Return [X, Y] of the center of cell containing provided text 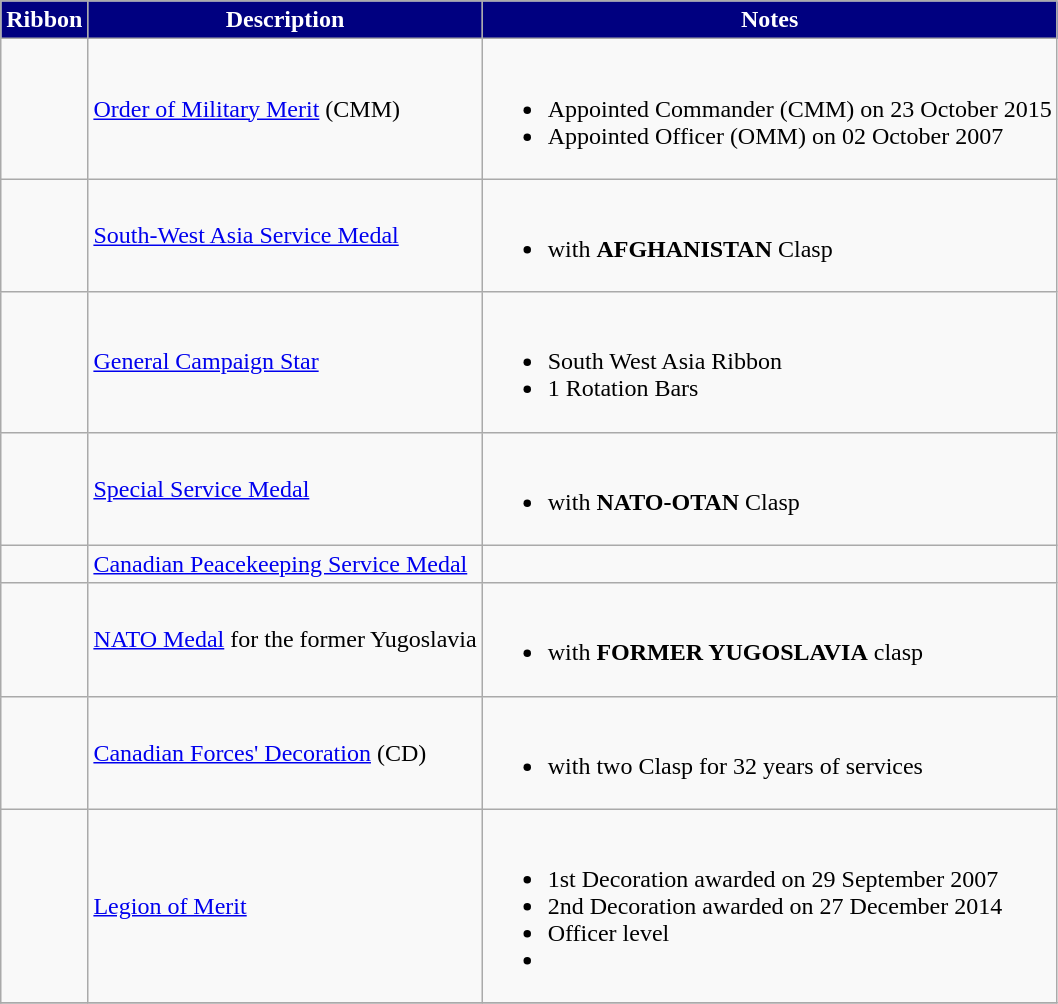
Order of Military Merit (CMM) [285, 109]
with AFGHANISTAN Clasp [770, 236]
Notes [770, 20]
Ribbon [44, 20]
Canadian Peacekeeping Service Medal [285, 564]
with FORMER YUGOSLAVIA clasp [770, 640]
Special Service Medal [285, 488]
1st Decoration awarded on 29 September 20072nd Decoration awarded on 27 December 2014Officer level [770, 906]
with two Clasp for 32 years of services [770, 752]
with NATO-OTAN Clasp [770, 488]
South-West Asia Service Medal [285, 236]
Canadian Forces' Decoration (CD) [285, 752]
Legion of Merit [285, 906]
General Campaign Star [285, 362]
Description [285, 20]
NATO Medal for the former Yugoslavia [285, 640]
South West Asia Ribbon1 Rotation Bars [770, 362]
Appointed Commander (CMM) on 23 October 2015Appointed Officer (OMM) on 02 October 2007 [770, 109]
